Pinpoint the cell where the given text exists, returning its [X, Y] midpoint coordinate. 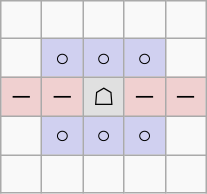
☖ [104, 97]
